Identify which cell holds the provided text, then report its [x, y] central coordinate. 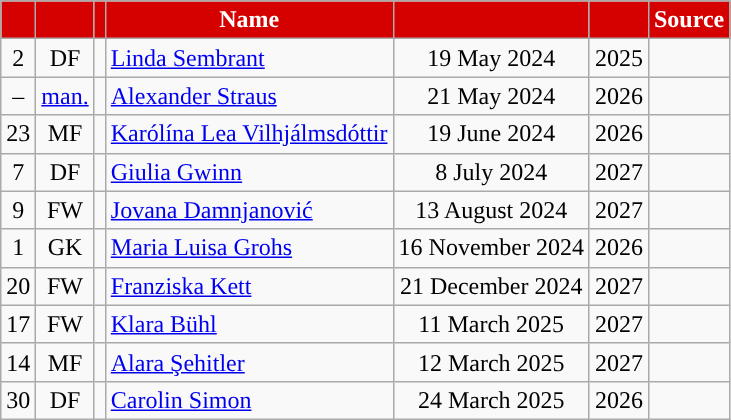
23 [18, 134]
24 March 2025 [491, 400]
Klara Bühl [249, 324]
20 [18, 286]
Linda Sembrant [249, 58]
2025 [618, 58]
21 December 2024 [491, 286]
11 March 2025 [491, 324]
9 [18, 210]
12 March 2025 [491, 362]
16 November 2024 [491, 248]
Maria Luisa Grohs [249, 248]
GK [65, 248]
21 May 2024 [491, 96]
7 [18, 172]
14 [18, 362]
Jovana Damnjanović [249, 210]
19 May 2024 [491, 58]
Alara Şehitler [249, 362]
Giulia Gwinn [249, 172]
Alexander Straus [249, 96]
19 June 2024 [491, 134]
Carolin Simon [249, 400]
man. [65, 96]
Karólína Lea Vilhjálmsdóttir [249, 134]
Source [688, 20]
8 July 2024 [491, 172]
30 [18, 400]
Name [249, 20]
13 August 2024 [491, 210]
17 [18, 324]
1 [18, 248]
Franziska Kett [249, 286]
2 [18, 58]
– [18, 96]
